Pinpoint the cell where the given text exists, returning its [X, Y] midpoint coordinate. 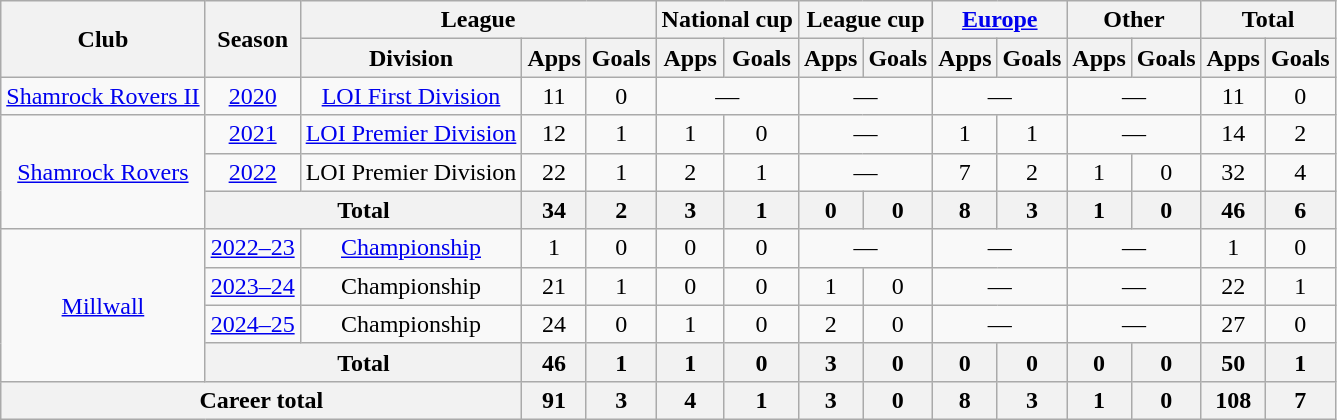
League cup [865, 20]
Millwall [103, 305]
Shamrock Rovers [103, 172]
Shamrock Rovers II [103, 96]
Europe [1000, 20]
2024–25 [252, 324]
6 [1300, 210]
27 [1233, 324]
LOI First Division [411, 96]
Club [103, 39]
2020 [252, 96]
League [478, 20]
Season [252, 39]
12 [554, 134]
2023–24 [252, 286]
2021 [252, 134]
14 [1233, 134]
Career total [262, 400]
Other [1134, 20]
32 [1233, 172]
Division [411, 58]
34 [554, 210]
National cup [727, 20]
50 [1233, 362]
108 [1233, 400]
2022 [252, 172]
91 [554, 400]
2022–23 [252, 248]
24 [554, 324]
21 [554, 286]
